Provide the (x, y) coordinate of the cell's center where the given text is located.  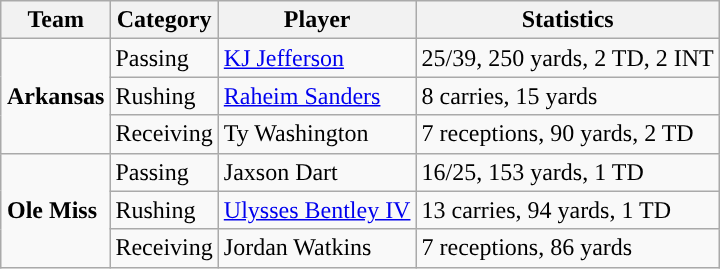
Ulysses Bentley IV (317, 210)
7 receptions, 86 yards (568, 248)
Arkansas (55, 96)
25/39, 250 yards, 2 TD, 2 INT (568, 58)
Statistics (568, 20)
16/25, 153 yards, 1 TD (568, 172)
Player (317, 20)
Category (164, 20)
8 carries, 15 yards (568, 96)
Jaxson Dart (317, 172)
Ty Washington (317, 134)
Ole Miss (55, 210)
KJ Jefferson (317, 58)
7 receptions, 90 yards, 2 TD (568, 134)
Team (55, 20)
Raheim Sanders (317, 96)
13 carries, 94 yards, 1 TD (568, 210)
Jordan Watkins (317, 248)
